Return the [x, y] coordinate for the center point of the cell that contains the specified text.  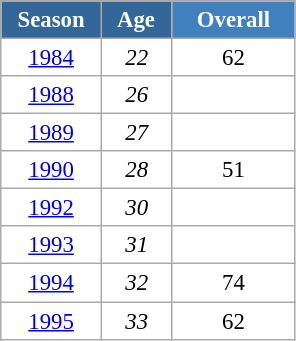
Overall [234, 20]
22 [136, 58]
1989 [52, 133]
33 [136, 321]
1988 [52, 95]
Age [136, 20]
28 [136, 170]
1993 [52, 245]
1990 [52, 170]
1992 [52, 208]
26 [136, 95]
1994 [52, 283]
1984 [52, 58]
30 [136, 208]
27 [136, 133]
74 [234, 283]
32 [136, 283]
1995 [52, 321]
31 [136, 245]
51 [234, 170]
Season [52, 20]
